Detect which cell encompasses the target text, then output its [X, Y] center coordinate. 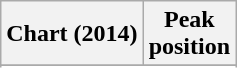
Peakposition [189, 34]
Chart (2014) [72, 34]
